For the text-containing cell, return its midpoint in [X, Y] coordinate format. 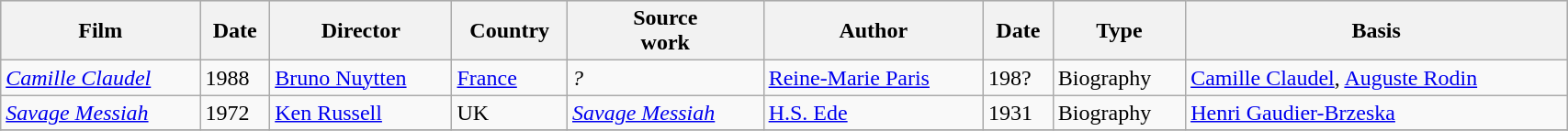
Camille Claudel [101, 78]
198? [1018, 78]
1972 [235, 113]
Film [101, 31]
Sourcework [665, 31]
Henri Gaudier-Brzeska [1376, 113]
Country [510, 31]
1988 [235, 78]
? [665, 78]
UK [510, 113]
Ken Russell [361, 113]
France [510, 78]
Basis [1376, 31]
1931 [1018, 113]
H.S. Ede [873, 113]
Bruno Nuytten [361, 78]
Director [361, 31]
Author [873, 31]
Reine-Marie Paris [873, 78]
Type [1119, 31]
Camille Claudel, Auguste Rodin [1376, 78]
